Return (x, y) of the center of cell containing provided text 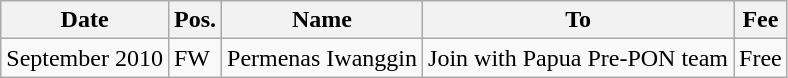
To (578, 20)
Date (85, 20)
FW (194, 58)
Free (761, 58)
September 2010 (85, 58)
Name (322, 20)
Fee (761, 20)
Pos. (194, 20)
Join with Papua Pre-PON team (578, 58)
Permenas Iwanggin (322, 58)
